Search for the cell housing the specified text and yield its (X, Y) center coordinate. 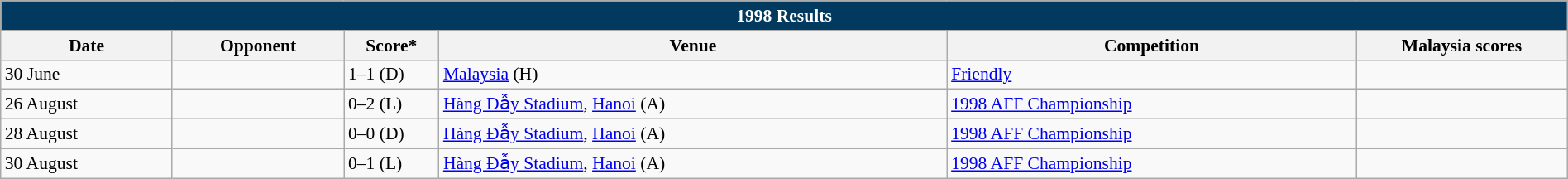
26 August (87, 104)
Malaysia scores (1462, 46)
Date (87, 46)
30 June (87, 75)
Malaysia (H) (693, 75)
0–2 (L) (392, 104)
Score* (392, 46)
30 August (87, 163)
Venue (693, 46)
28 August (87, 134)
Opponent (258, 46)
Competition (1151, 46)
1–1 (D) (392, 75)
0–1 (L) (392, 163)
1998 Results (784, 16)
Friendly (1151, 75)
0–0 (D) (392, 134)
